For the text-containing cell, return its midpoint in [X, Y] coordinate format. 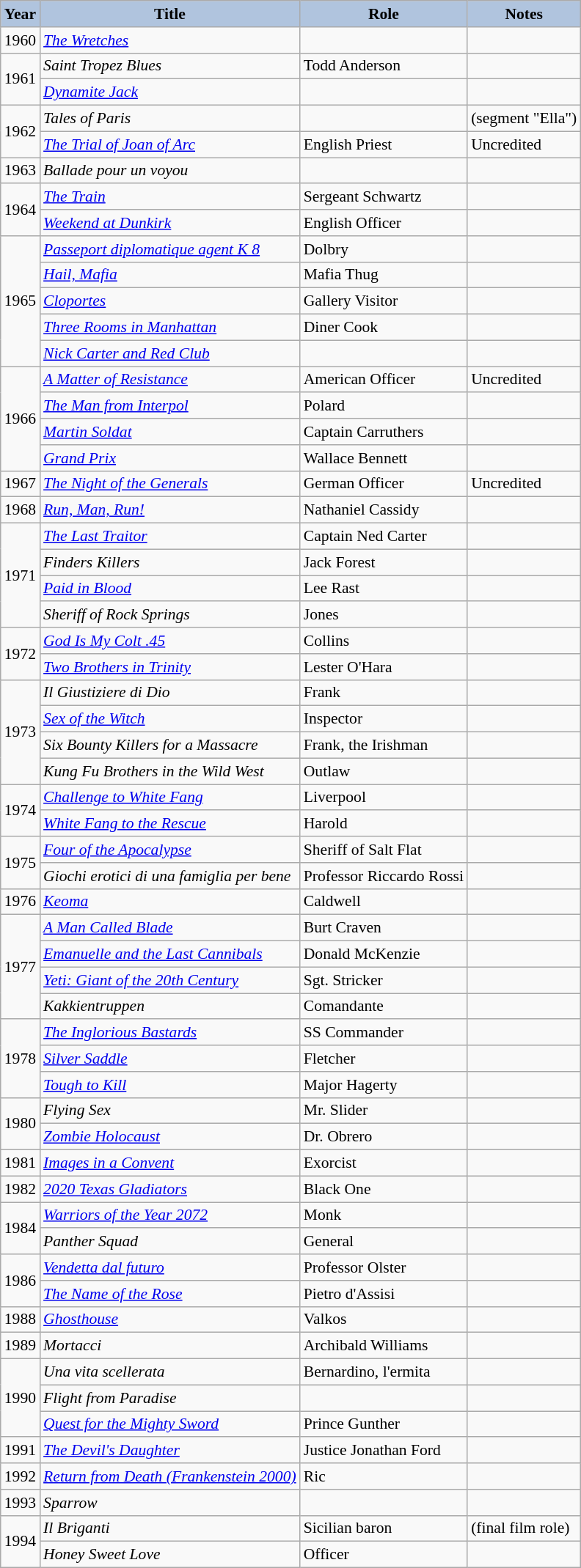
Frank [384, 693]
The Wretches [170, 40]
1967 [21, 484]
1975 [21, 862]
Paid in Blood [170, 589]
Flying Sex [170, 1111]
Six Bounty Killers for a Massacre [170, 746]
Burt Craven [384, 928]
1973 [21, 732]
Notes [524, 14]
Kakkientruppen [170, 1006]
Grand Prix [170, 458]
Jack Forest [384, 562]
Return from Death (Frankenstein 2000) [170, 1476]
The Trial of Joan of Arc [170, 144]
Tough to Kill [170, 1085]
English Priest [384, 144]
2020 Texas Gladiators [170, 1189]
1966 [21, 419]
Mafia Thug [384, 275]
Una vita scellerata [170, 1372]
Professor Riccardo Rossi [384, 876]
1988 [21, 1319]
Valkos [384, 1319]
Cloportes [170, 301]
(final film role) [524, 1528]
1974 [21, 811]
Pietro d'Assisi [384, 1294]
Diner Cook [384, 328]
Martin Soldat [170, 432]
Passeport diplomatique agent K 8 [170, 249]
1963 [21, 171]
Title [170, 14]
Role [384, 14]
1972 [21, 654]
1962 [21, 132]
Weekend at Dunkirk [170, 223]
Three Rooms in Manhattan [170, 328]
Dynamite Jack [170, 92]
Sex of the Witch [170, 719]
Liverpool [384, 798]
Giochi erotici di una famiglia per bene [170, 876]
Justice Jonathan Ford [384, 1451]
The Train [170, 197]
Honey Sweet Love [170, 1555]
Exorcist [384, 1163]
Wallace Bennett [384, 458]
1982 [21, 1189]
1968 [21, 510]
(segment "Ella") [524, 119]
1990 [21, 1399]
Il Giustiziere di Dio [170, 693]
Fletcher [384, 1059]
Todd Anderson [384, 66]
American Officer [384, 380]
Archibald Williams [384, 1346]
Silver Saddle [170, 1059]
1961 [21, 79]
Sergeant Schwartz [384, 197]
Officer [384, 1555]
1994 [21, 1541]
Prince Gunther [384, 1424]
German Officer [384, 484]
The Devil's Daughter [170, 1451]
Black One [384, 1189]
Saint Tropez Blues [170, 66]
Frank, the Irishman [384, 746]
Inspector [384, 719]
Sparrow [170, 1503]
Ballade pour un voyou [170, 171]
Panther Squad [170, 1242]
Finders Killers [170, 562]
Sicilian baron [384, 1528]
Harold [384, 824]
Emanuelle and the Last Cannibals [170, 954]
Donald McKenzie [384, 954]
Monk [384, 1215]
Nick Carter and Red Club [170, 353]
Quest for the Mighty Sword [170, 1424]
Lee Rast [384, 589]
Lester O'Hara [384, 667]
Warriors of the Year 2072 [170, 1215]
1976 [21, 902]
1971 [21, 575]
SS Commander [384, 1033]
Jones [384, 615]
Images in a Convent [170, 1163]
Captain Ned Carter [384, 537]
English Officer [384, 223]
Bernardino, l'ermita [384, 1372]
Professor Olster [384, 1267]
Collins [384, 641]
Vendetta dal futuro [170, 1267]
Gallery Visitor [384, 301]
1993 [21, 1503]
1991 [21, 1451]
1960 [21, 40]
1989 [21, 1346]
Captain Carruthers [384, 432]
1964 [21, 210]
A Matter of Resistance [170, 380]
Polard [384, 406]
Outlaw [384, 771]
Tales of Paris [170, 119]
1977 [21, 967]
1980 [21, 1123]
The Man from Interpol [170, 406]
Run, Man, Run! [170, 510]
Keoma [170, 902]
Yeti: Giant of the 20th Century [170, 980]
Flight from Paradise [170, 1398]
Il Briganti [170, 1528]
General [384, 1242]
Hail, Mafia [170, 275]
Challenge to White Fang [170, 798]
Year [21, 14]
1986 [21, 1280]
A Man Called Blade [170, 928]
Four of the Apocalypse [170, 850]
1965 [21, 301]
Dr. Obrero [384, 1137]
1981 [21, 1163]
Ric [384, 1476]
Nathaniel Cassidy [384, 510]
God Is My Colt .45 [170, 641]
Zombie Holocaust [170, 1137]
Dolbry [384, 249]
Caldwell [384, 902]
The Name of the Rose [170, 1294]
Mortacci [170, 1346]
Two Brothers in Trinity [170, 667]
Sgt. Stricker [384, 980]
Sheriff of Rock Springs [170, 615]
Sheriff of Salt Flat [384, 850]
1992 [21, 1476]
Kung Fu Brothers in the Wild West [170, 771]
Comandante [384, 1006]
The Night of the Generals [170, 484]
The Last Traitor [170, 537]
The Inglorious Bastards [170, 1033]
White Fang to the Rescue [170, 824]
Mr. Slider [384, 1111]
Ghosthouse [170, 1319]
1978 [21, 1059]
Major Hagerty [384, 1085]
1984 [21, 1229]
